Provide the [X, Y] coordinate of the cell's center where the given text is located.  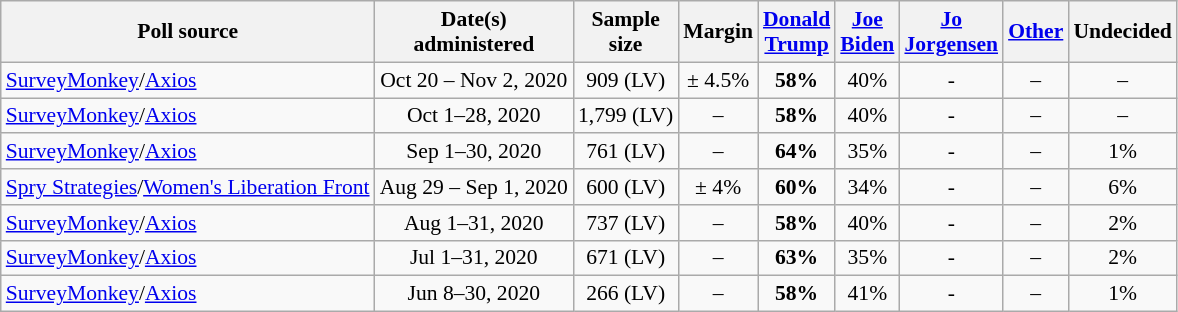
Oct 20 – Nov 2, 2020 [474, 80]
60% [796, 187]
Aug 1–31, 2020 [474, 223]
266 (LV) [626, 294]
JoJorgensen [951, 32]
Other [1036, 32]
Poll source [188, 32]
41% [867, 294]
Undecided [1122, 32]
737 (LV) [626, 223]
Aug 29 – Sep 1, 2020 [474, 187]
34% [867, 187]
761 (LV) [626, 152]
63% [796, 258]
Samplesize [626, 32]
64% [796, 152]
JoeBiden [867, 32]
600 (LV) [626, 187]
1,799 (LV) [626, 116]
Spry Strategies/Women's Liberation Front [188, 187]
Oct 1–28, 2020 [474, 116]
Jun 8–30, 2020 [474, 294]
Jul 1–31, 2020 [474, 258]
Margin [718, 32]
± 4.5% [718, 80]
6% [1122, 187]
Sep 1–30, 2020 [474, 152]
Date(s)administered [474, 32]
909 (LV) [626, 80]
DonaldTrump [796, 32]
± 4% [718, 187]
671 (LV) [626, 258]
